Scan for the cell matching the given text and deliver its (X, Y) coordinate at center. 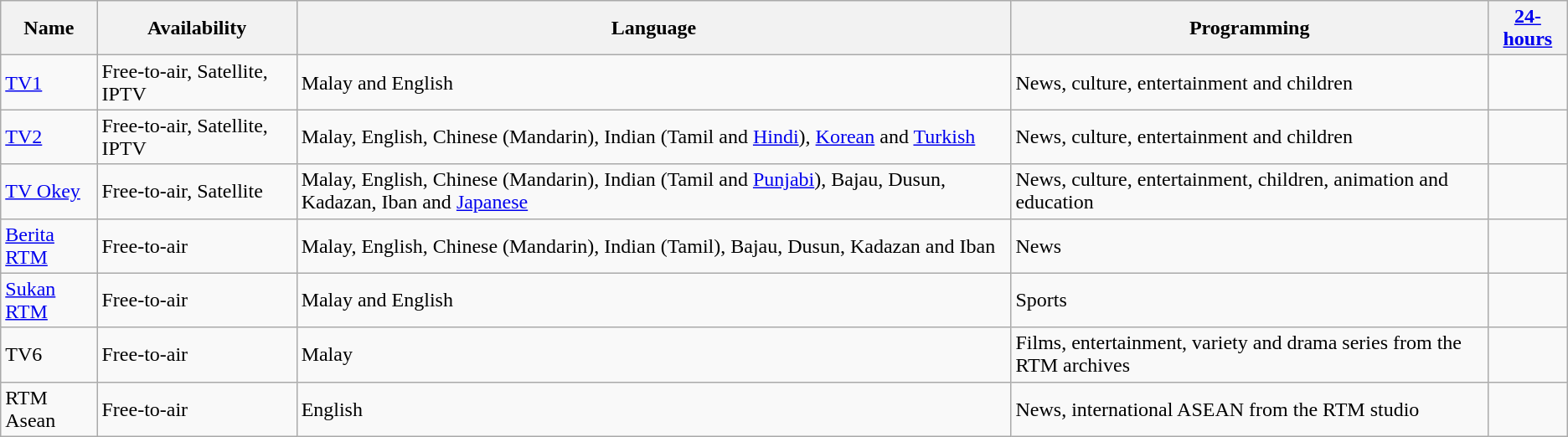
Berita RTM (49, 246)
Films, entertainment, variety and drama series from the RTM archives (1250, 355)
Programming (1250, 28)
RTM Asean (49, 409)
Availability (197, 28)
TV1 (49, 82)
Malay, English, Chinese (Mandarin), Indian (Tamil), Bajau, Dusun, Kadazan and Iban (653, 246)
TV Okey (49, 191)
Sukan RTM (49, 300)
News, international ASEAN from the RTM studio (1250, 409)
Name (49, 28)
Language (653, 28)
Malay, English, Chinese (Mandarin), Indian (Tamil and Punjabi), Bajau, Dusun, Kadazan, Iban and Japanese (653, 191)
Sports (1250, 300)
TV2 (49, 137)
24-hours (1528, 28)
News, culture, entertainment, children, animation and education (1250, 191)
Free-to-air, Satellite (197, 191)
News (1250, 246)
Malay, English, Chinese (Mandarin), Indian (Tamil and Hindi), Korean and Turkish (653, 137)
TV6 (49, 355)
English (653, 409)
Malay (653, 355)
